Output the [X, Y] coordinate of the center of the cell containing the given text.  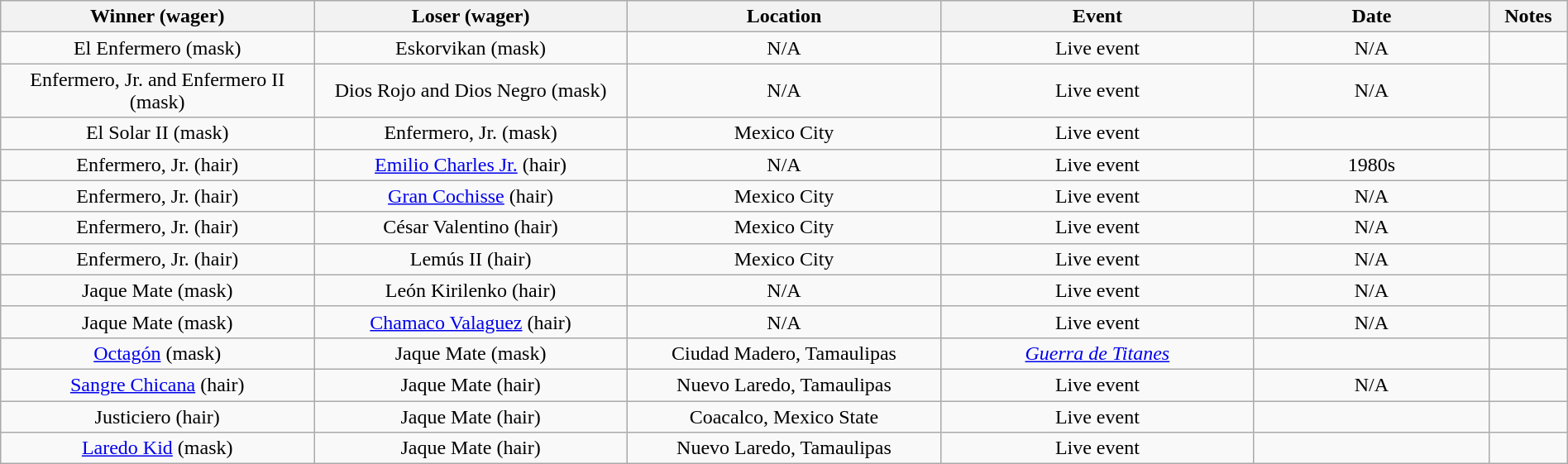
Emilio Charles Jr. (hair) [471, 165]
Octagón (mask) [157, 353]
Dios Rojo and Dios Negro (mask) [471, 91]
Lemús II (hair) [471, 259]
Eskorvikan (mask) [471, 48]
Event [1097, 17]
Winner (wager) [157, 17]
Date [1371, 17]
César Valentino (hair) [471, 227]
León Kirilenko (hair) [471, 290]
El Enfermero (mask) [157, 48]
Sangre Chicana (hair) [157, 385]
1980s [1371, 165]
Loser (wager) [471, 17]
Laredo Kid (mask) [157, 448]
Enfermero, Jr. (mask) [471, 133]
Chamaco Valaguez (hair) [471, 322]
Guerra de Titanes [1097, 353]
Justiciero (hair) [157, 416]
Notes [1528, 17]
Coacalco, Mexico State [784, 416]
Ciudad Madero, Tamaulipas [784, 353]
Location [784, 17]
Gran Cochisse (hair) [471, 196]
El Solar II (mask) [157, 133]
Enfermero, Jr. and Enfermero II (mask) [157, 91]
